Extract the [x, y] coordinate from the center of the cell holding the provided text.  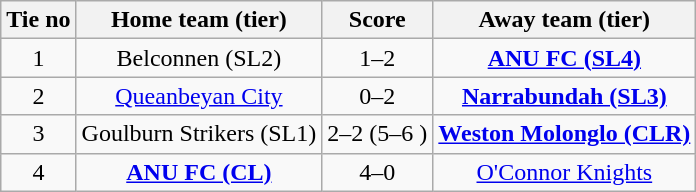
4 [38, 172]
Narrabundah (SL3) [564, 96]
Goulburn Strikers (SL1) [199, 134]
0–2 [378, 96]
4–0 [378, 172]
Queanbeyan City [199, 96]
Score [378, 20]
O'Connor Knights [564, 172]
Tie no [38, 20]
ANU FC (CL) [199, 172]
Away team (tier) [564, 20]
1 [38, 58]
Weston Molonglo (CLR) [564, 134]
1–2 [378, 58]
2–2 (5–6 ) [378, 134]
2 [38, 96]
Home team (tier) [199, 20]
Belconnen (SL2) [199, 58]
3 [38, 134]
ANU FC (SL4) [564, 58]
